Output the (X, Y) coordinate of the center of the cell containing the given text.  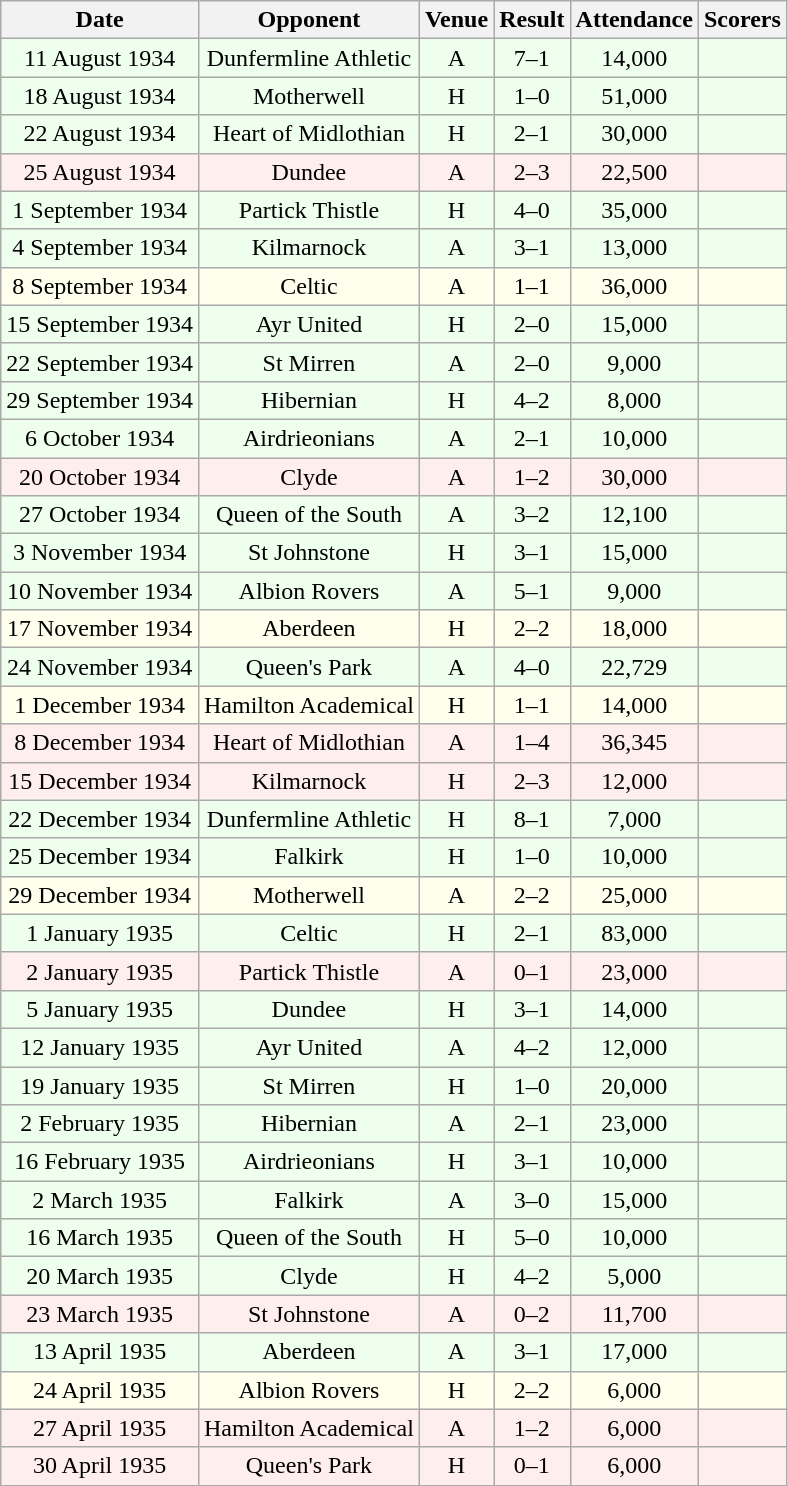
24 April 1935 (100, 1390)
1 September 1934 (100, 210)
Date (100, 20)
1 January 1935 (100, 933)
22 August 1934 (100, 134)
1–4 (532, 743)
Venue (456, 20)
5–1 (532, 591)
8–1 (532, 819)
8 September 1934 (100, 286)
10 November 1934 (100, 591)
8 December 1934 (100, 743)
24 November 1934 (100, 667)
18,000 (634, 629)
36,000 (634, 286)
Scorers (742, 20)
15 December 1934 (100, 781)
16 March 1935 (100, 1238)
13,000 (634, 248)
20,000 (634, 1085)
17 November 1934 (100, 629)
0–2 (532, 1314)
30 April 1935 (100, 1466)
22,729 (634, 667)
5–0 (532, 1238)
5,000 (634, 1276)
25 August 1934 (100, 172)
Opponent (308, 20)
23 March 1935 (100, 1314)
22 December 1934 (100, 819)
8,000 (634, 400)
16 February 1935 (100, 1162)
11,700 (634, 1314)
12 January 1935 (100, 1047)
22 September 1934 (100, 362)
2 March 1935 (100, 1200)
19 January 1935 (100, 1085)
15 September 1934 (100, 324)
20 March 1935 (100, 1276)
83,000 (634, 933)
27 October 1934 (100, 515)
Result (532, 20)
35,000 (634, 210)
7,000 (634, 819)
22,500 (634, 172)
3–2 (532, 515)
25 December 1934 (100, 857)
29 September 1934 (100, 400)
11 August 1934 (100, 58)
17,000 (634, 1352)
29 December 1934 (100, 895)
5 January 1935 (100, 1009)
18 August 1934 (100, 96)
Attendance (634, 20)
3 November 1934 (100, 553)
27 April 1935 (100, 1428)
13 April 1935 (100, 1352)
2 February 1935 (100, 1124)
7–1 (532, 58)
2 January 1935 (100, 971)
36,345 (634, 743)
4 September 1934 (100, 248)
25,000 (634, 895)
51,000 (634, 96)
20 October 1934 (100, 477)
1 December 1934 (100, 705)
12,100 (634, 515)
3–0 (532, 1200)
6 October 1934 (100, 438)
